Determine the (x, y) coordinate at the center of the cell enclosing the given text.  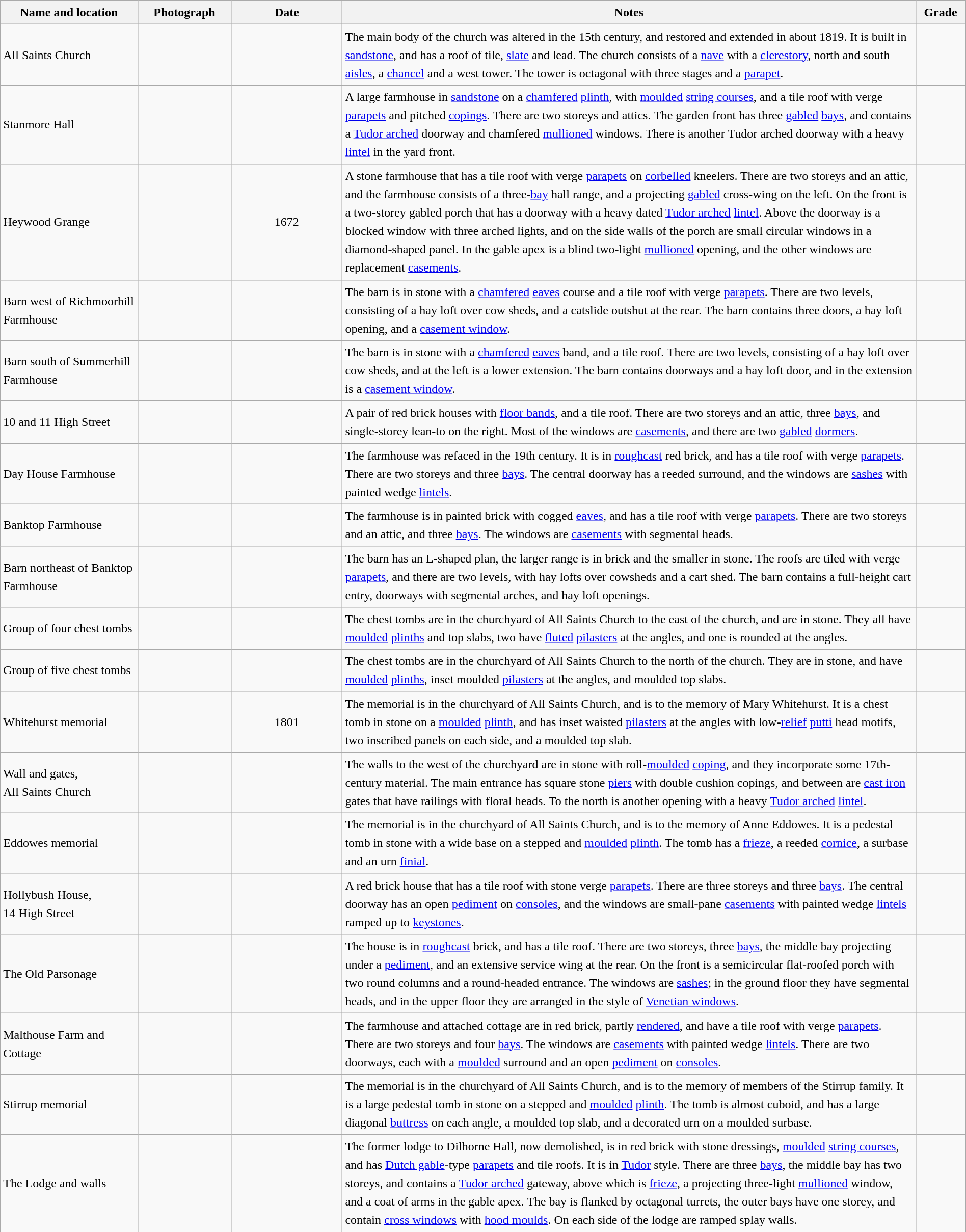
Photograph (184, 12)
Stanmore Hall (69, 124)
Eddowes memorial (69, 844)
1801 (287, 722)
The Lodge and walls (69, 1183)
Heywood Grange (69, 222)
Wall and gates,All Saints Church (69, 783)
Date (287, 12)
Hollybush House,14 High Street (69, 904)
Name and location (69, 12)
10 and 11 High Street (69, 422)
Notes (629, 12)
Group of five chest tombs (69, 671)
Barn west of Richmoorhill Farmhouse (69, 310)
Whitehurst memorial (69, 722)
Stirrup memorial (69, 1105)
Barn south of Summerhill Farmhouse (69, 371)
The Old Parsonage (69, 974)
1672 (287, 222)
Banktop Farmhouse (69, 525)
Barn northeast of Banktop Farmhouse (69, 577)
Malthouse Farm and Cottage (69, 1043)
Grade (941, 12)
Group of four chest tombs (69, 628)
Day House Farmhouse (69, 474)
All Saints Church (69, 55)
